Determine the [X, Y] coordinate at the center of the cell enclosing the given text.  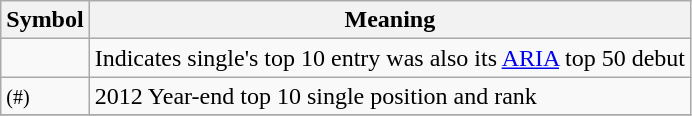
Indicates single's top 10 entry was also its ARIA top 50 debut [390, 58]
Meaning [390, 20]
2012 Year-end top 10 single position and rank [390, 96]
(#) [45, 96]
Symbol [45, 20]
